Capture the cell that displays the provided text and extract its [x, y] central coordinate. 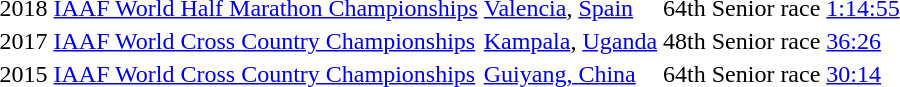
Senior race [766, 41]
IAAF World Cross Country Championships [266, 41]
48th [685, 41]
Kampala, Uganda [570, 41]
